Provide the (X, Y) coordinate of the cell's center where the given text is located.  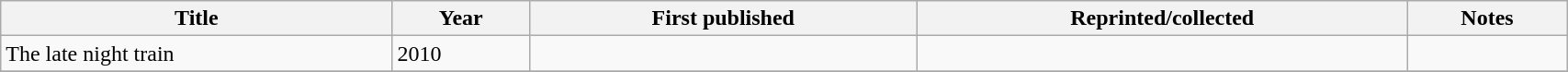
First published (724, 18)
2010 (461, 54)
Reprinted/collected (1162, 18)
Title (197, 18)
Year (461, 18)
Notes (1486, 18)
The late night train (197, 54)
